Find where the given text appears and provide that cell's center as (X, Y) coordinate. 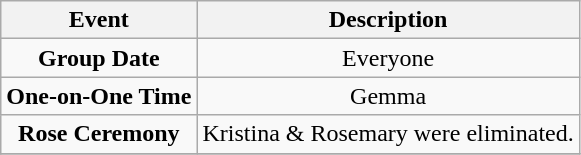
Kristina & Rosemary were eliminated. (388, 134)
Group Date (99, 58)
Rose Ceremony (99, 134)
Event (99, 20)
Everyone (388, 58)
Gemma (388, 96)
Description (388, 20)
One-on-One Time (99, 96)
